Detect which cell encompasses the target text, then output its [x, y] center coordinate. 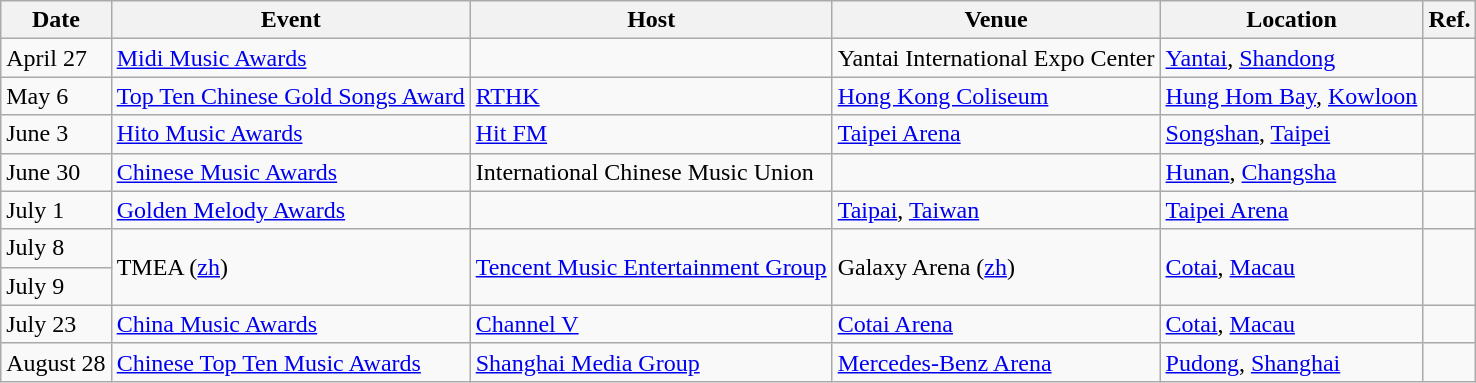
Midi Music Awards [290, 58]
June 30 [56, 172]
Event [290, 20]
Chinese Top Ten Music Awards [290, 362]
Hit FM [651, 134]
Venue [996, 20]
Cotai Arena [996, 324]
RTHK [651, 96]
Hong Kong Coliseum [996, 96]
International Chinese Music Union [651, 172]
April 27 [56, 58]
Hung Hom Bay, Kowloon [1292, 96]
Hunan, Changsha [1292, 172]
Ref. [1450, 20]
Host [651, 20]
Pudong, Shanghai [1292, 362]
Chinese Music Awards [290, 172]
Top Ten Chinese Gold Songs Award [290, 96]
Hito Music Awards [290, 134]
Location [1292, 20]
July 9 [56, 286]
TMEA (zh) [290, 267]
Channel V [651, 324]
July 23 [56, 324]
May 6 [56, 96]
July 1 [56, 210]
Taipai, Taiwan [996, 210]
Mercedes-Benz Arena [996, 362]
China Music Awards [290, 324]
Songshan, Taipei [1292, 134]
Golden Melody Awards [290, 210]
Galaxy Arena (zh) [996, 267]
August 28 [56, 362]
Date [56, 20]
Tencent Music Entertainment Group [651, 267]
Yantai, Shandong [1292, 58]
Yantai International Expo Center [996, 58]
July 8 [56, 248]
Shanghai Media Group [651, 362]
June 3 [56, 134]
